Scan for the cell matching the given text and deliver its (x, y) coordinate at center. 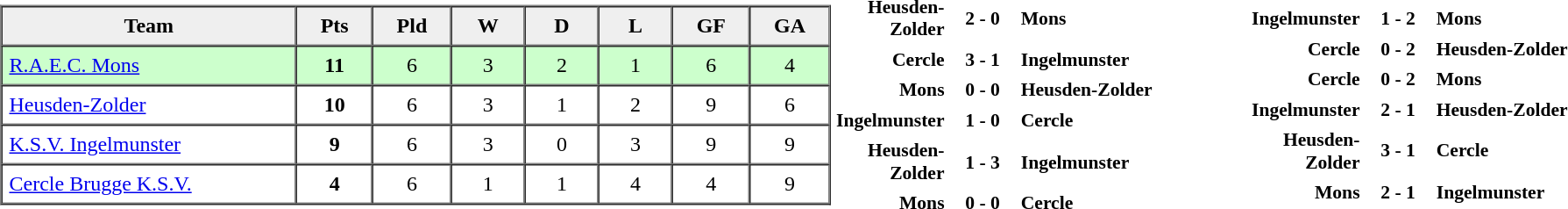
0 - 0 (983, 90)
11 (335, 65)
GA (789, 26)
W (488, 26)
L (635, 26)
1 - 3 (983, 162)
1 - 2 (1399, 18)
Cercle Brugge K.S.V. (149, 184)
D (562, 26)
1 - 0 (983, 120)
K.S.V. Ingelmunster (149, 144)
Pld (412, 26)
R.A.E.C. Mons (149, 65)
10 (335, 105)
GF (711, 26)
0 (562, 144)
Team (149, 26)
Pts (335, 26)
